From the cell containing the given text, extract its center point as [x, y] coordinate. 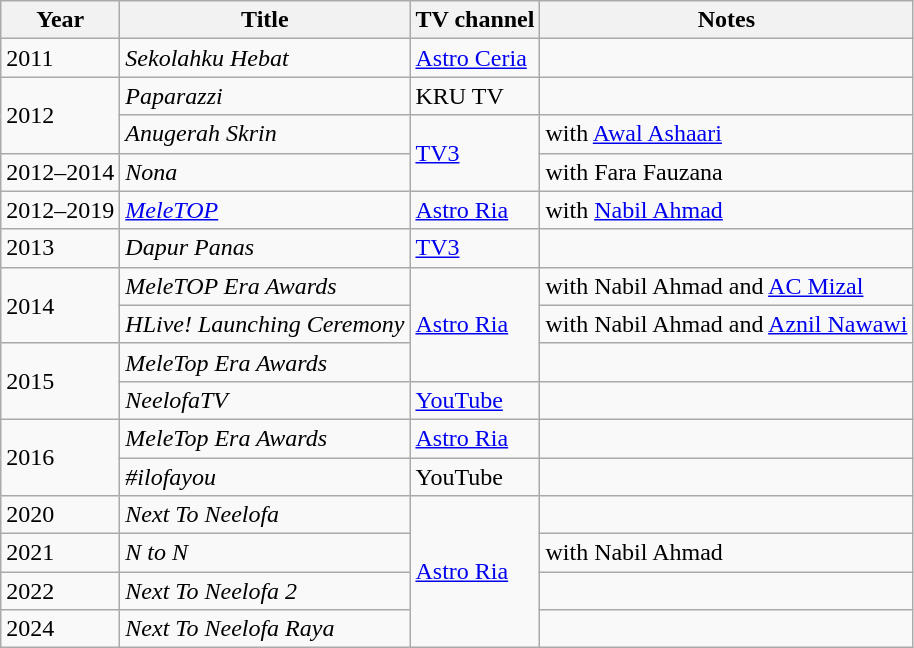
MeleTOP [265, 210]
Anugerah Skrin [265, 134]
2011 [60, 58]
Next To Neelofa Raya [265, 629]
Dapur Panas [265, 248]
2024 [60, 629]
MeleTOP Era Awards [265, 286]
Next To Neelofa 2 [265, 591]
2022 [60, 591]
with Nabil Ahmad and AC Mizal [726, 286]
with Nabil Ahmad and Aznil Nawawi [726, 324]
HLive! Launching Ceremony [265, 324]
TV channel [475, 20]
Sekolahku Hebat [265, 58]
2020 [60, 515]
2014 [60, 305]
Year [60, 20]
KRU TV [475, 96]
2021 [60, 553]
with Awal Ashaari [726, 134]
2012–2019 [60, 210]
with Fara Fauzana [726, 172]
Notes [726, 20]
2013 [60, 248]
2012 [60, 115]
#ilofayou [265, 477]
Astro Ceria [475, 58]
Nona [265, 172]
N to N [265, 553]
Paparazzi [265, 96]
2016 [60, 457]
NeelofaTV [265, 400]
Next To Neelofa [265, 515]
2015 [60, 381]
2012–2014 [60, 172]
Title [265, 20]
